From the cell containing the given text, extract its center point as (X, Y) coordinate. 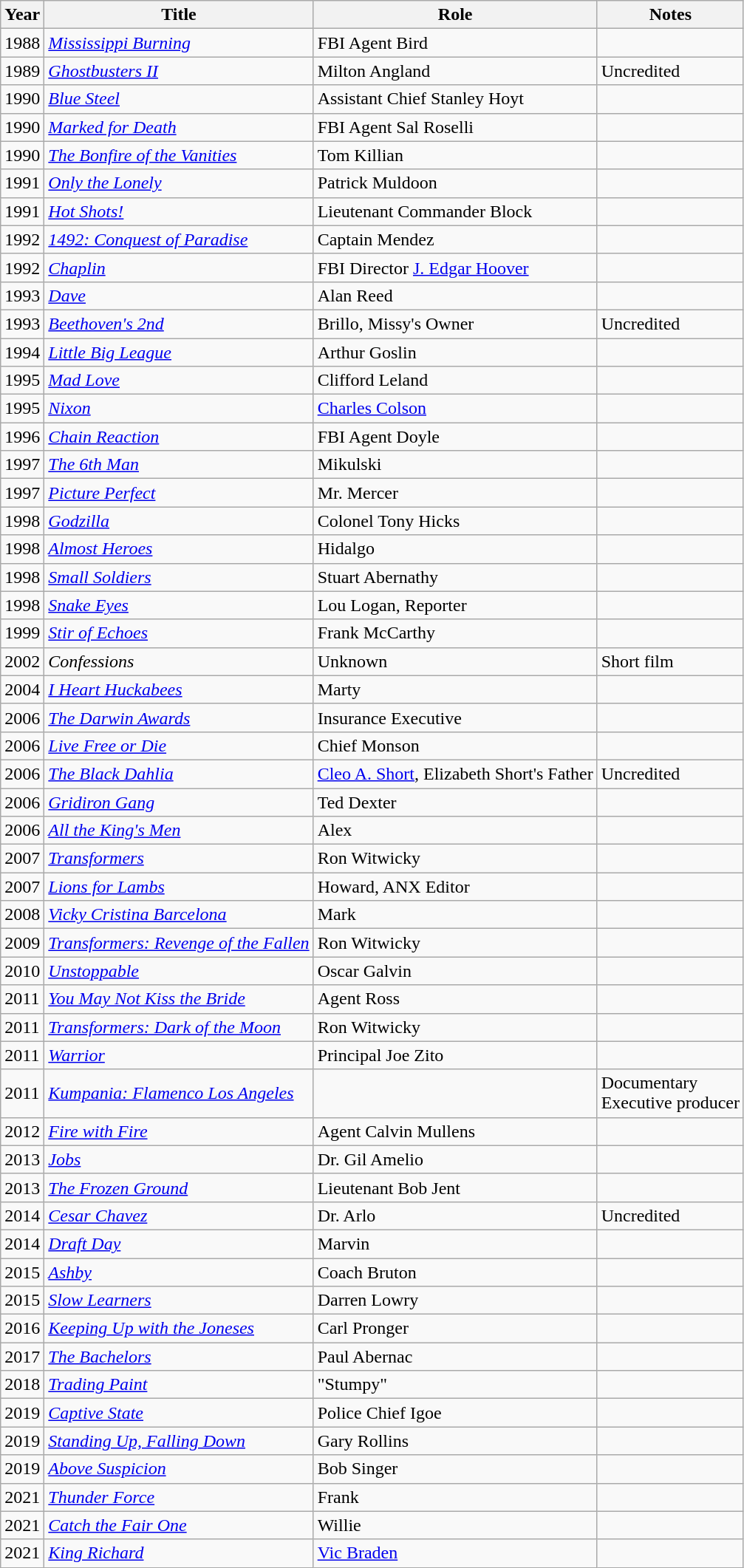
Ashby (179, 1272)
The 6th Man (179, 465)
2012 (22, 1131)
Fire with Fire (179, 1131)
Chief Monson (455, 746)
Snake Eyes (179, 605)
FBI Agent Bird (455, 43)
Colonel Tony Hicks (455, 521)
DocumentaryExecutive producer (670, 1094)
2016 (22, 1329)
Beethoven's 2nd (179, 324)
Kumpania: Flamenco Los Angeles (179, 1094)
Lions for Lambs (179, 887)
Hot Shots! (179, 211)
The Bonfire of the Vanities (179, 155)
Mark (455, 915)
Mad Love (179, 381)
Captain Mendez (455, 239)
Gridiron Gang (179, 802)
Howard, ANX Editor (455, 887)
Bob Singer (455, 1469)
1999 (22, 633)
Live Free or Die (179, 746)
The Darwin Awards (179, 717)
Lou Logan, Reporter (455, 605)
Gary Rollins (455, 1441)
Captive State (179, 1413)
Oscar Galvin (455, 971)
Frank (455, 1497)
1996 (22, 437)
Lieutenant Bob Jent (455, 1187)
I Heart Huckabees (179, 689)
Keeping Up with the Joneses (179, 1329)
"Stumpy" (455, 1385)
1988 (22, 43)
Brillo, Missy's Owner (455, 324)
Blue Steel (179, 99)
Insurance Executive (455, 717)
Role (455, 15)
Vicky Cristina Barcelona (179, 915)
The Black Dahlia (179, 774)
Principal Joe Zito (455, 1055)
Warrior (179, 1055)
Agent Ross (455, 999)
Chain Reaction (179, 437)
Carl Pronger (455, 1329)
Hidalgo (455, 549)
Chaplin (179, 267)
Trading Paint (179, 1385)
Confessions (179, 661)
Only the Lonely (179, 183)
All the King's Men (179, 831)
Title (179, 15)
Police Chief Igoe (455, 1413)
1989 (22, 71)
Short film (670, 661)
Above Suspicion (179, 1469)
2010 (22, 971)
Dave (179, 296)
Marvin (455, 1244)
2018 (22, 1385)
Alan Reed (455, 296)
Coach Bruton (455, 1272)
Darren Lowry (455, 1301)
Nixon (179, 409)
2004 (22, 689)
Clifford Leland (455, 381)
Small Soldiers (179, 577)
Tom Killian (455, 155)
Willie (455, 1525)
Agent Calvin Mullens (455, 1131)
FBI Director J. Edgar Hoover (455, 267)
Mikulski (455, 465)
You May Not Kiss the Bride (179, 999)
Marked for Death (179, 127)
Slow Learners (179, 1301)
Cesar Chavez (179, 1216)
Dr. Gil Amelio (455, 1159)
Unknown (455, 661)
Charles Colson (455, 409)
2009 (22, 943)
Year (22, 15)
Paul Abernac (455, 1357)
Cleo A. Short, Elizabeth Short's Father (455, 774)
The Bachelors (179, 1357)
FBI Agent Doyle (455, 437)
Unstoppable (179, 971)
Patrick Muldoon (455, 183)
Stir of Echoes (179, 633)
2002 (22, 661)
Mississippi Burning (179, 43)
FBI Agent Sal Roselli (455, 127)
1492: Conquest of Paradise (179, 239)
Ted Dexter (455, 802)
2017 (22, 1357)
Marty (455, 689)
King Richard (179, 1553)
Ghostbusters II (179, 71)
Almost Heroes (179, 549)
Thunder Force (179, 1497)
Assistant Chief Stanley Hoyt (455, 99)
1994 (22, 352)
Godzilla (179, 521)
Picture Perfect (179, 493)
Milton Angland (455, 71)
2008 (22, 915)
Little Big League (179, 352)
Lieutenant Commander Block (455, 211)
Alex (455, 831)
Vic Braden (455, 1553)
Frank McCarthy (455, 633)
Dr. Arlo (455, 1216)
Transformers (179, 859)
Transformers: Dark of the Moon (179, 1027)
Standing Up, Falling Down (179, 1441)
Stuart Abernathy (455, 577)
Catch the Fair One (179, 1525)
The Frozen Ground (179, 1187)
Jobs (179, 1159)
Notes (670, 15)
Arthur Goslin (455, 352)
Mr. Mercer (455, 493)
Draft Day (179, 1244)
Transformers: Revenge of the Fallen (179, 943)
